Extract the [X, Y] coordinate from the center of the cell holding the provided text.  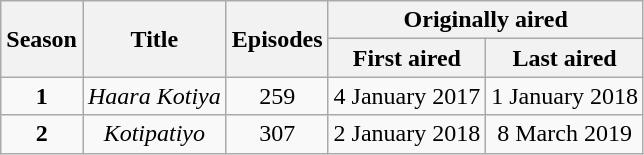
259 [277, 96]
2 January 2018 [407, 134]
Title [154, 39]
Season [42, 39]
307 [277, 134]
First aired [407, 58]
Last aired [565, 58]
1 January 2018 [565, 96]
1 [42, 96]
4 January 2017 [407, 96]
Kotipatiyo [154, 134]
8 March 2019 [565, 134]
2 [42, 134]
Episodes [277, 39]
Originally aired [486, 20]
Haara Kotiya [154, 96]
